Locate the cell with the specified text and output its [X, Y] center coordinate. 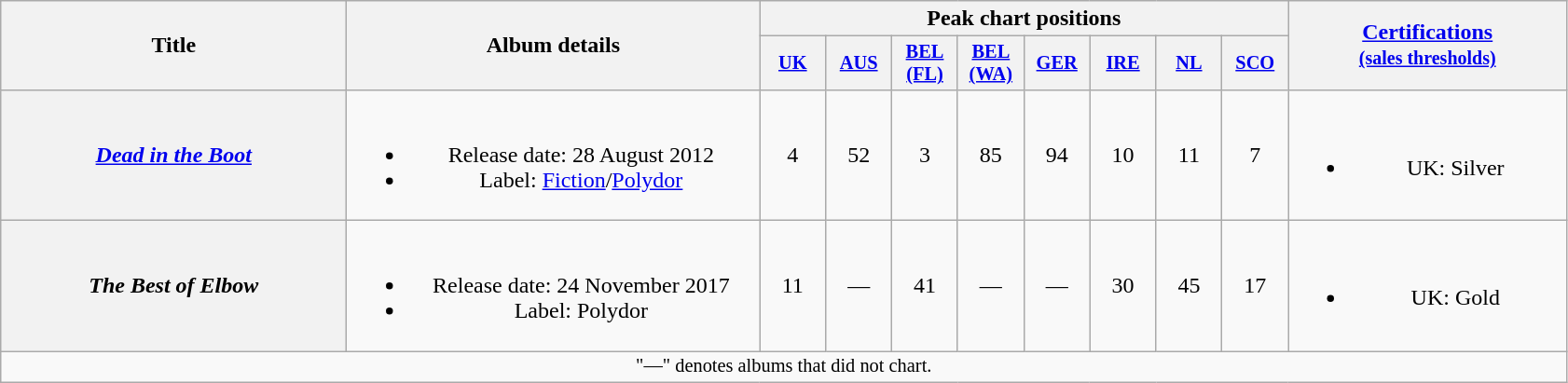
17 [1255, 286]
BEL(FL) [925, 63]
GER [1057, 63]
Peak chart positions [1024, 19]
UK: Gold [1428, 286]
Dead in the Boot [173, 155]
AUS [860, 63]
Release date: 28 August 2012Label: Fiction/Polydor [554, 155]
Release date: 24 November 2017Label: Polydor [554, 286]
SCO [1255, 63]
41 [925, 286]
30 [1122, 286]
The Best of Elbow [173, 286]
94 [1057, 155]
NL [1190, 63]
UK [792, 63]
7 [1255, 155]
BEL(WA) [990, 63]
"—" denotes albums that did not chart. [784, 367]
45 [1190, 286]
10 [1122, 155]
IRE [1122, 63]
Album details [554, 46]
Title [173, 46]
85 [990, 155]
52 [860, 155]
Certifications(sales thresholds) [1428, 46]
UK: Silver [1428, 155]
4 [792, 155]
3 [925, 155]
